Return (X, Y) of the center of cell containing provided text 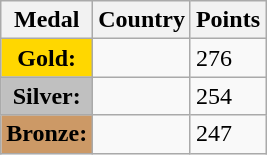
Medal (47, 20)
Gold: (47, 58)
Points (228, 20)
Silver: (47, 96)
Country (142, 20)
254 (228, 96)
276 (228, 58)
Bronze: (47, 134)
247 (228, 134)
